Return (x, y) of the center of cell containing provided text 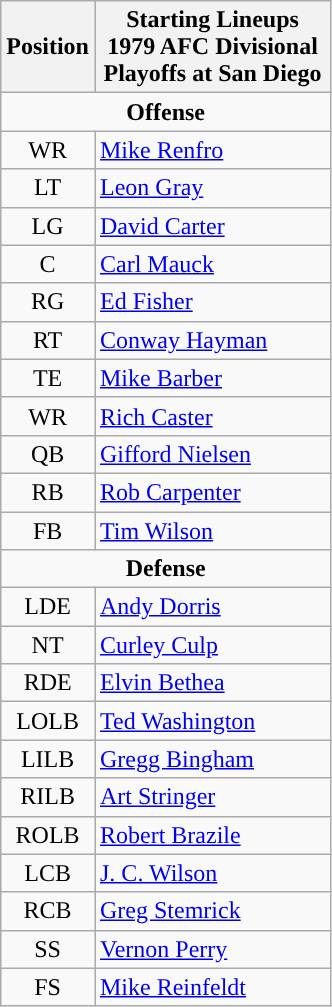
Ted Washington (212, 721)
Starting Lineups 1979 AFC Divisional Playoffs at San Diego (212, 47)
Rich Caster (212, 416)
RDE (48, 683)
Position (48, 47)
Art Stringer (212, 797)
Mike Barber (212, 378)
QB (48, 454)
Greg Stemrick (212, 911)
RCB (48, 911)
Rob Carpenter (212, 492)
FS (48, 987)
RB (48, 492)
J. C. Wilson (212, 873)
TE (48, 378)
Gifford Nielsen (212, 454)
Tim Wilson (212, 531)
Curley Culp (212, 645)
ROLB (48, 835)
RG (48, 302)
SS (48, 949)
Vernon Perry (212, 949)
Gregg Bingham (212, 759)
LCB (48, 873)
NT (48, 645)
Robert Brazile (212, 835)
Andy Dorris (212, 607)
LDE (48, 607)
Offense (166, 112)
Conway Hayman (212, 340)
C (48, 264)
FB (48, 531)
Mike Reinfeldt (212, 987)
Mike Renfro (212, 150)
RILB (48, 797)
Carl Mauck (212, 264)
Ed Fisher (212, 302)
LT (48, 188)
David Carter (212, 226)
Leon Gray (212, 188)
Elvin Bethea (212, 683)
LILB (48, 759)
LOLB (48, 721)
Defense (166, 569)
RT (48, 340)
LG (48, 226)
